For the text-containing cell, return its midpoint in (x, y) coordinate format. 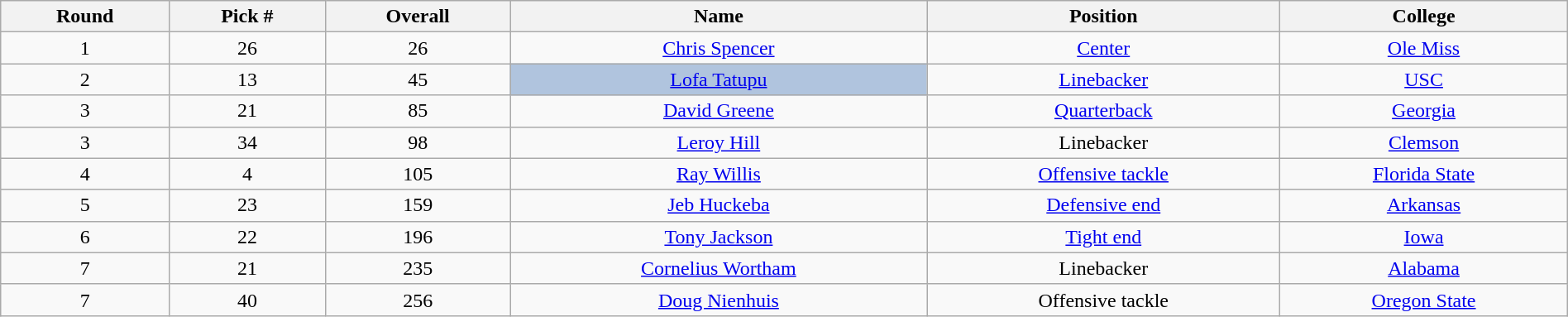
David Greene (719, 111)
5 (85, 205)
256 (418, 300)
Clemson (1424, 142)
Center (1103, 48)
1 (85, 48)
Cornelius Wortham (719, 268)
USC (1424, 79)
2 (85, 79)
34 (248, 142)
Name (719, 17)
Arkansas (1424, 205)
196 (418, 237)
Chris Spencer (719, 48)
40 (248, 300)
Pick # (248, 17)
Overall (418, 17)
Quarterback (1103, 111)
23 (248, 205)
6 (85, 237)
Lofa Tatupu (719, 79)
Iowa (1424, 237)
45 (418, 79)
Georgia (1424, 111)
Oregon State (1424, 300)
Leroy Hill (719, 142)
Tight end (1103, 237)
85 (418, 111)
Defensive end (1103, 205)
Round (85, 17)
Tony Jackson (719, 237)
13 (248, 79)
Ole Miss (1424, 48)
105 (418, 174)
235 (418, 268)
98 (418, 142)
22 (248, 237)
Alabama (1424, 268)
Position (1103, 17)
Ray Willis (719, 174)
159 (418, 205)
College (1424, 17)
Jeb Huckeba (719, 205)
Florida State (1424, 174)
Doug Nienhuis (719, 300)
